Detect which cell encompasses the target text, then output its (x, y) center coordinate. 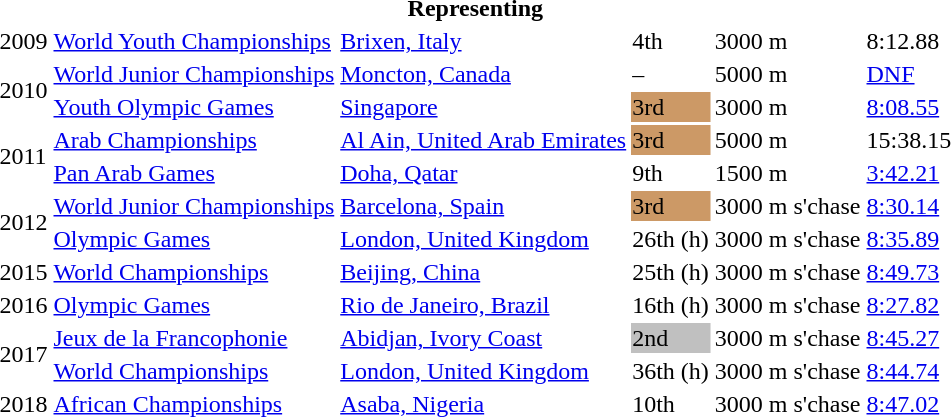
Barcelona, Spain (484, 206)
Al Ain, United Arab Emirates (484, 140)
25th (h) (671, 272)
Singapore (484, 107)
World Youth Championships (194, 41)
2nd (671, 338)
Jeux de la Francophonie (194, 338)
26th (h) (671, 239)
Abidjan, Ivory Coast (484, 338)
1500 m (788, 173)
Brixen, Italy (484, 41)
Doha, Qatar (484, 173)
36th (h) (671, 371)
– (671, 74)
Moncton, Canada (484, 74)
Arab Championships (194, 140)
16th (h) (671, 305)
Youth Olympic Games (194, 107)
Beijing, China (484, 272)
Pan Arab Games (194, 173)
4th (671, 41)
9th (671, 173)
Rio de Janeiro, Brazil (484, 305)
